Provide the [X, Y] coordinate of the cell's center where the given text is located.  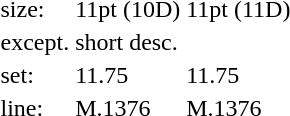
11.75 [128, 75]
short desc. [128, 42]
